Determine the (x, y) coordinate at the center of the cell enclosing the given text.  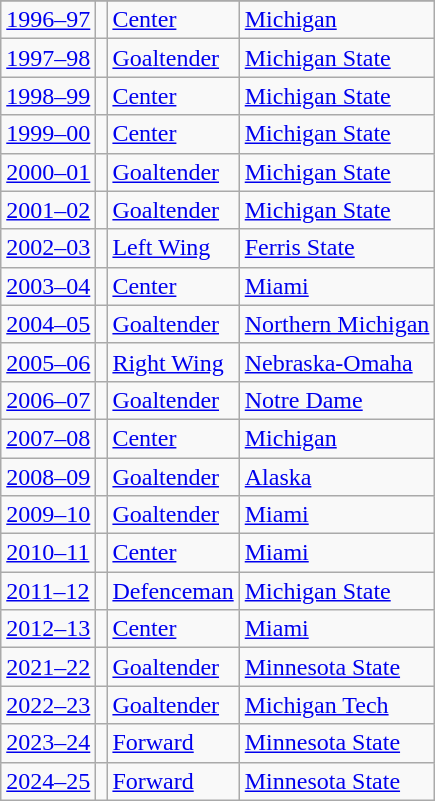
2024–25 (48, 781)
Northern Michigan (337, 324)
1997–98 (48, 58)
2001–02 (48, 210)
2002–03 (48, 248)
1996–97 (48, 20)
2023–24 (48, 743)
2005–06 (48, 362)
2004–05 (48, 324)
2021–22 (48, 667)
2000–01 (48, 172)
Notre Dame (337, 400)
2008–09 (48, 477)
2022–23 (48, 705)
2006–07 (48, 400)
Nebraska-Omaha (337, 362)
Ferris State (337, 248)
1999–00 (48, 134)
2010–11 (48, 553)
2011–12 (48, 591)
Michigan Tech (337, 705)
Defenceman (173, 591)
Right Wing (173, 362)
Alaska (337, 477)
1998–99 (48, 96)
Left Wing (173, 248)
2009–10 (48, 515)
2007–08 (48, 438)
2012–13 (48, 629)
2003–04 (48, 286)
